Find where the given text appears and provide that cell's center as [X, Y] coordinate. 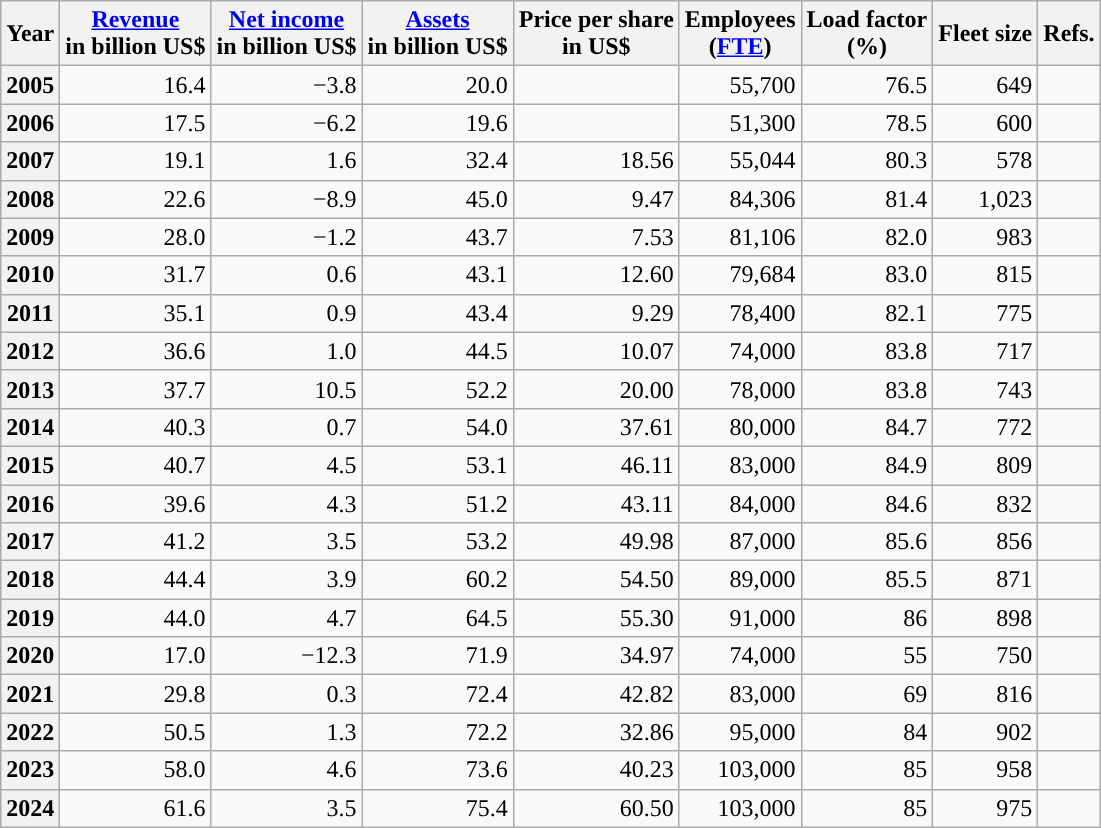
53.2 [438, 542]
717 [986, 351]
2013 [30, 389]
20.00 [596, 389]
Assetsin billion US$ [438, 34]
19.6 [438, 123]
Revenuein billion US$ [136, 34]
54.50 [596, 580]
43.4 [438, 313]
51.2 [438, 503]
902 [986, 732]
83.0 [867, 275]
4.3 [286, 503]
17.0 [136, 656]
46.11 [596, 465]
750 [986, 656]
958 [986, 770]
32.86 [596, 732]
2016 [30, 503]
37.7 [136, 389]
20.0 [438, 85]
84 [867, 732]
809 [986, 465]
16.4 [136, 85]
975 [986, 808]
58.0 [136, 770]
2010 [30, 275]
775 [986, 313]
76.5 [867, 85]
0.3 [286, 694]
2022 [30, 732]
2019 [30, 618]
82.0 [867, 237]
78,000 [740, 389]
75.4 [438, 808]
18.56 [596, 161]
85.5 [867, 580]
983 [986, 237]
91,000 [740, 618]
79,684 [740, 275]
1.3 [286, 732]
1,023 [986, 199]
Fleet size [986, 34]
600 [986, 123]
73.6 [438, 770]
−1.2 [286, 237]
41.2 [136, 542]
2012 [30, 351]
0.7 [286, 427]
772 [986, 427]
34.97 [596, 656]
3.9 [286, 580]
82.1 [867, 313]
12.60 [596, 275]
2023 [30, 770]
84,000 [740, 503]
55,700 [740, 85]
743 [986, 389]
1.0 [286, 351]
22.6 [136, 199]
Refs. [1069, 34]
35.1 [136, 313]
36.6 [136, 351]
9.29 [596, 313]
44.0 [136, 618]
89,000 [740, 580]
84.9 [867, 465]
84,306 [740, 199]
42.82 [596, 694]
45.0 [438, 199]
Year [30, 34]
55 [867, 656]
81.4 [867, 199]
43.11 [596, 503]
7.53 [596, 237]
2021 [30, 694]
4.6 [286, 770]
86 [867, 618]
578 [986, 161]
−3.8 [286, 85]
19.1 [136, 161]
10.07 [596, 351]
0.9 [286, 313]
95,000 [740, 732]
Net incomein billion US$ [286, 34]
55.30 [596, 618]
61.6 [136, 808]
85.6 [867, 542]
815 [986, 275]
816 [986, 694]
2009 [30, 237]
Price per sharein US$ [596, 34]
54.0 [438, 427]
31.7 [136, 275]
72.4 [438, 694]
2017 [30, 542]
2008 [30, 199]
832 [986, 503]
43.1 [438, 275]
43.7 [438, 237]
37.61 [596, 427]
−12.3 [286, 656]
69 [867, 694]
2011 [30, 313]
80.3 [867, 161]
78,400 [740, 313]
9.47 [596, 199]
81,106 [740, 237]
871 [986, 580]
28.0 [136, 237]
64.5 [438, 618]
40.3 [136, 427]
55,044 [740, 161]
44.5 [438, 351]
50.5 [136, 732]
49.98 [596, 542]
2005 [30, 85]
−8.9 [286, 199]
72.2 [438, 732]
80,000 [740, 427]
2015 [30, 465]
52.2 [438, 389]
898 [986, 618]
2006 [30, 123]
1.6 [286, 161]
Load factor(%) [867, 34]
10.5 [286, 389]
−6.2 [286, 123]
2020 [30, 656]
29.8 [136, 694]
4.5 [286, 465]
60.50 [596, 808]
0.6 [286, 275]
78.5 [867, 123]
84.6 [867, 503]
71.9 [438, 656]
40.7 [136, 465]
87,000 [740, 542]
32.4 [438, 161]
53.1 [438, 465]
856 [986, 542]
17.5 [136, 123]
Employees(FTE) [740, 34]
4.7 [286, 618]
51,300 [740, 123]
39.6 [136, 503]
2018 [30, 580]
2024 [30, 808]
2007 [30, 161]
649 [986, 85]
60.2 [438, 580]
44.4 [136, 580]
40.23 [596, 770]
2014 [30, 427]
84.7 [867, 427]
